Find where the given text appears and provide that cell's center as (x, y) coordinate. 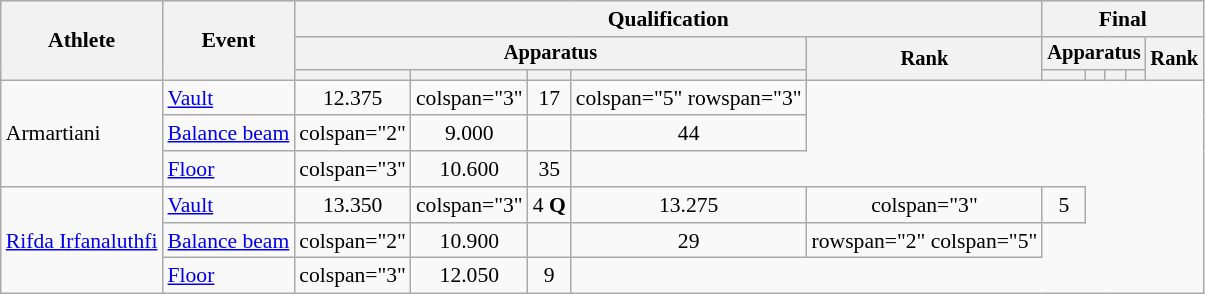
rowspan="2" colspan="5" (925, 241)
10.600 (470, 169)
17 (550, 98)
29 (689, 241)
12.375 (352, 98)
13.275 (689, 205)
44 (689, 134)
5 (1064, 205)
9.000 (470, 134)
Qualification (668, 19)
Final (1122, 19)
35 (550, 169)
4 Q (550, 205)
Athlete (82, 40)
Rifda Irfanaluthfi (82, 240)
Event (229, 40)
colspan="5" rowspan="3" (689, 98)
9 (550, 276)
Armartiani (82, 134)
10.900 (470, 241)
12.050 (470, 276)
13.350 (352, 205)
